Extract the [X, Y] coordinate from the center of the cell holding the provided text.  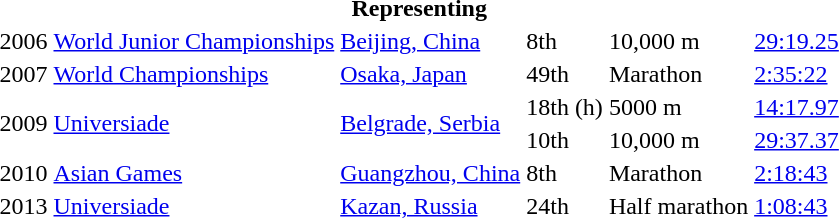
Beijing, China [430, 41]
49th [565, 74]
Osaka, Japan [430, 74]
Belgrade, Serbia [430, 124]
Guangzhou, China [430, 173]
Universiade [194, 124]
Asian Games [194, 173]
10th [565, 140]
5000 m [678, 107]
World Championships [194, 74]
World Junior Championships [194, 41]
18th (h) [565, 107]
